Determine the (X, Y) coordinate at the center of the cell enclosing the given text.  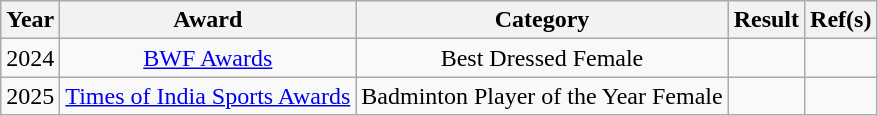
Ref(s) (841, 20)
Best Dressed Female (542, 58)
BWF Awards (208, 58)
Badminton Player of the Year Female (542, 96)
2024 (30, 58)
Year (30, 20)
Times of India Sports Awards (208, 96)
2025 (30, 96)
Category (542, 20)
Award (208, 20)
Result (766, 20)
